Locate the cell with the specified text and output its [X, Y] center coordinate. 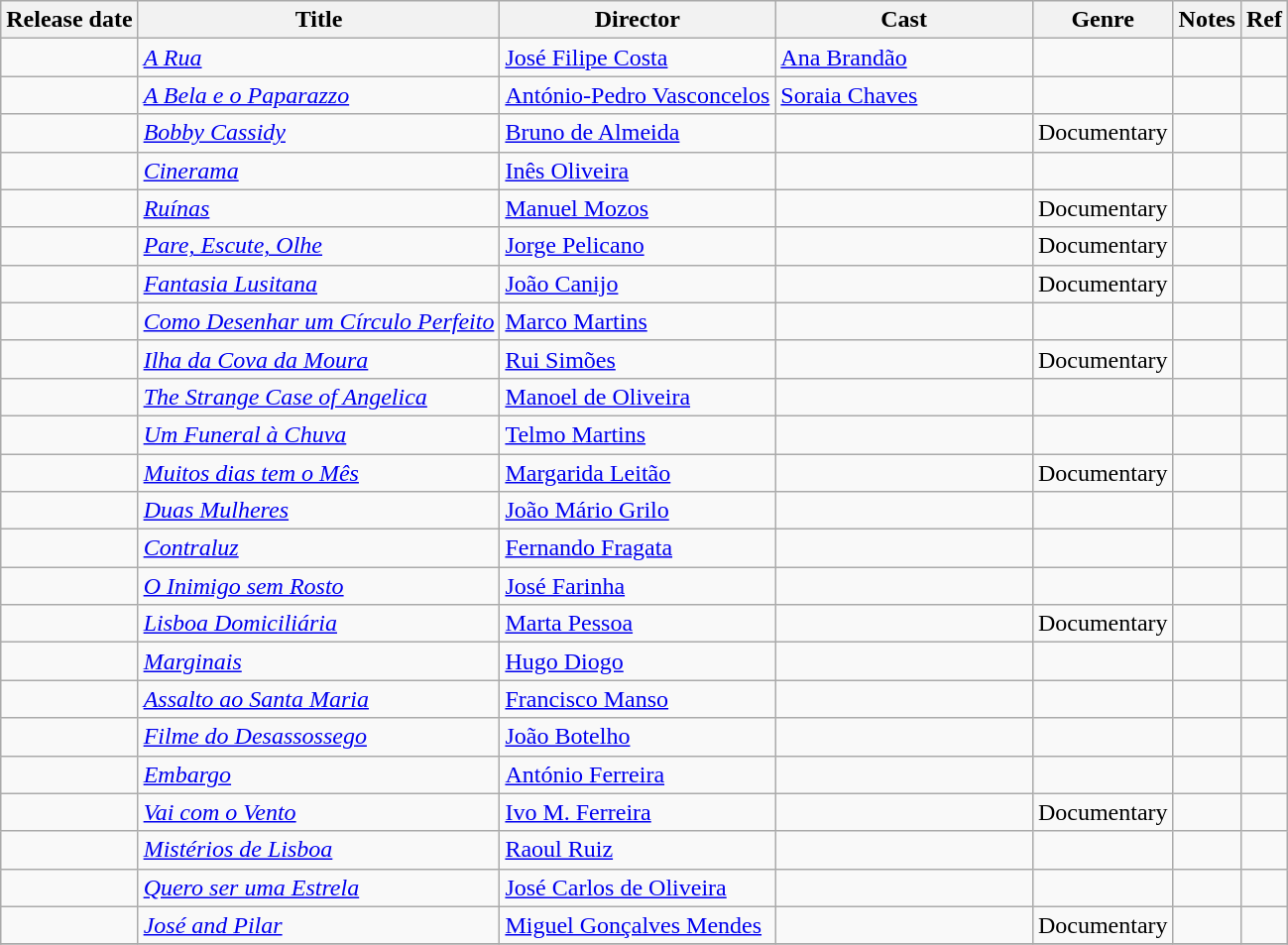
Bobby Cassidy [319, 133]
Fantasia Lusitana [319, 284]
António-Pedro Vasconcelos [638, 95]
António Ferreira [638, 774]
Ivo M. Ferreira [638, 812]
José Filipe Costa [638, 58]
Cast [904, 20]
João Mário Grilo [638, 511]
Um Funeral à Chuva [319, 434]
Raoul Ruiz [638, 850]
Filme do Desassossego [319, 737]
João Botelho [638, 737]
Release date [69, 20]
Mistérios de Lisboa [319, 850]
João Canijo [638, 284]
Ilha da Cova da Moura [319, 359]
Miguel Gonçalves Mendes [638, 925]
A Bela e o Paparazzo [319, 95]
Muitos dias tem o Mês [319, 473]
Como Desenhar um Círculo Perfeito [319, 321]
Genre [1103, 20]
Margarida Leitão [638, 473]
Hugo Diogo [638, 661]
Manoel de Oliveira [638, 397]
Pare, Escute, Olhe [319, 246]
Jorge Pelicano [638, 246]
Contraluz [319, 548]
José Carlos de Oliveira [638, 887]
Marginais [319, 661]
Vai com o Vento [319, 812]
The Strange Case of Angelica [319, 397]
José Farinha [638, 586]
Quero ser uma Estrela [319, 887]
Ref [1263, 20]
Manuel Mozos [638, 208]
Ana Brandão [904, 58]
Marco Martins [638, 321]
Francisco Manso [638, 699]
Duas Mulheres [319, 511]
Telmo Martins [638, 434]
José and Pilar [319, 925]
Fernando Fragata [638, 548]
O Inimigo sem Rosto [319, 586]
Rui Simões [638, 359]
Assalto ao Santa Maria [319, 699]
Lisboa Domiciliária [319, 624]
Embargo [319, 774]
Title [319, 20]
Director [638, 20]
A Rua [319, 58]
Notes [1207, 20]
Marta Pessoa [638, 624]
Inês Oliveira [638, 171]
Soraia Chaves [904, 95]
Ruínas [319, 208]
Cinerama [319, 171]
Bruno de Almeida [638, 133]
